Return the [x, y] coordinate for the center point of the cell that contains the specified text.  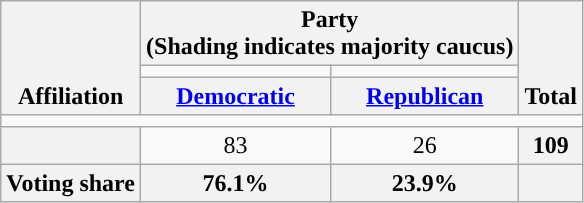
26 [425, 145]
83 [236, 145]
76.1% [236, 183]
Party (Shading indicates majority caucus) [330, 34]
Total [551, 58]
Voting share [71, 183]
Republican [425, 96]
109 [551, 145]
Affiliation [71, 58]
23.9% [425, 183]
Democratic [236, 96]
